Extract the (X, Y) coordinate from the center of the cell holding the provided text.  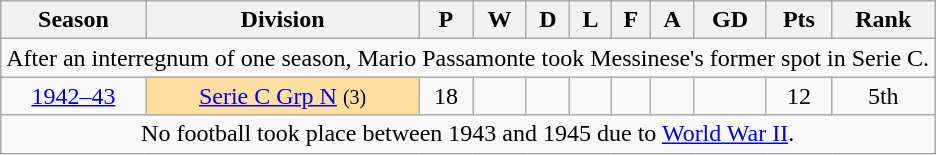
Rank (884, 20)
L (590, 20)
F (630, 20)
D (548, 20)
No football took place between 1943 and 1945 due to World War II. (468, 134)
Season (74, 20)
GD (730, 20)
Serie C Grp N (3) (282, 96)
Pts (799, 20)
A (672, 20)
P (446, 20)
W (500, 20)
1942–43 (74, 96)
18 (446, 96)
After an interregnum of one season, Mario Passamonte took Messinese's former spot in Serie C. (468, 58)
12 (799, 96)
Division (282, 20)
5th (884, 96)
